Pinpoint the cell where the given text exists, returning its [X, Y] midpoint coordinate. 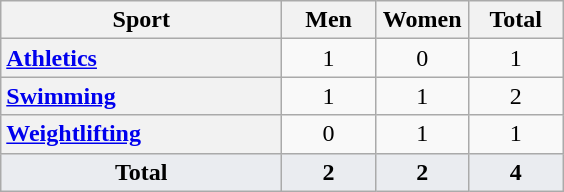
Sport [142, 20]
Athletics [142, 58]
Weightlifting [142, 134]
Swimming [142, 96]
Women [422, 20]
Men [329, 20]
4 [516, 172]
